Find where the given text appears and provide that cell's center as [x, y] coordinate. 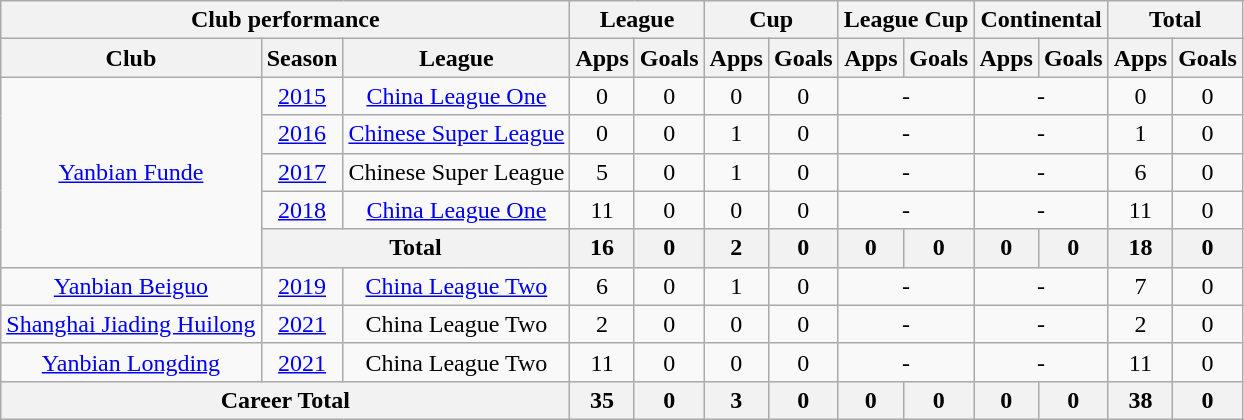
2016 [302, 134]
16 [602, 248]
Shanghai Jiading Huilong [131, 324]
Yanbian Funde [131, 172]
38 [1140, 400]
2019 [302, 286]
Yanbian Longding [131, 362]
18 [1140, 248]
Season [302, 58]
Career Total [286, 400]
5 [602, 172]
2017 [302, 172]
2015 [302, 96]
Continental [1041, 20]
League Cup [906, 20]
Club performance [286, 20]
2018 [302, 210]
7 [1140, 286]
3 [736, 400]
Cup [771, 20]
35 [602, 400]
Yanbian Beiguo [131, 286]
Club [131, 58]
